Capture the cell that displays the provided text and extract its (x, y) central coordinate. 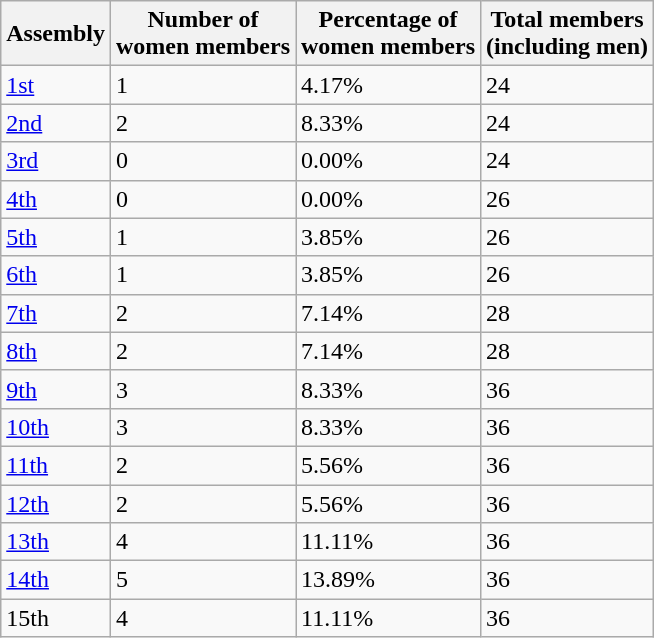
10th (56, 427)
5 (202, 580)
Number ofwomen members (202, 34)
11th (56, 465)
Assembly (56, 34)
13.89% (388, 580)
15th (56, 618)
4.17% (388, 85)
5th (56, 237)
13th (56, 542)
6th (56, 275)
4th (56, 199)
Percentage ofwomen members (388, 34)
1st (56, 85)
12th (56, 503)
14th (56, 580)
7th (56, 313)
8th (56, 351)
3rd (56, 161)
9th (56, 389)
Total members(including men) (568, 34)
2nd (56, 123)
